Return (x, y) of the center of cell containing provided text 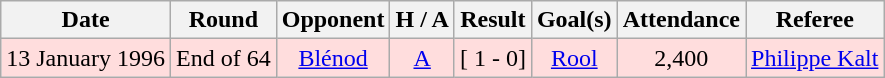
Result (492, 20)
A (422, 58)
Blénod (333, 58)
[ 1 - 0] (492, 58)
Philippe Kalt (815, 58)
Date (86, 20)
Attendance (681, 20)
Rool (574, 58)
Referee (815, 20)
Opponent (333, 20)
13 January 1996 (86, 58)
End of 64 (223, 58)
Round (223, 20)
2,400 (681, 58)
Goal(s) (574, 20)
H / A (422, 20)
